From the cell containing the given text, extract its center point as [x, y] coordinate. 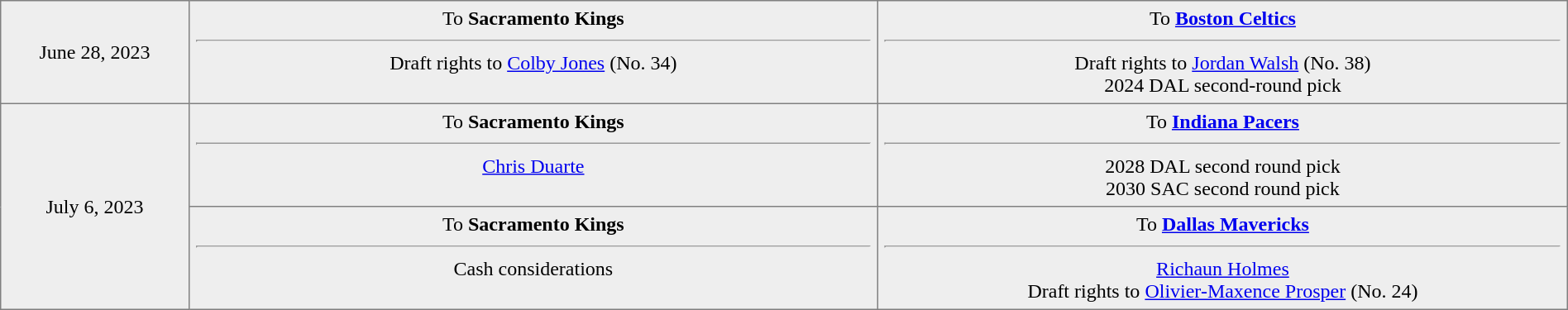
July 6, 2023 [94, 207]
To Dallas MavericksRichaun HolmesDraft rights to Olivier-Maxence Prosper (No. 24) [1223, 258]
To Sacramento KingsChris Duarte [533, 155]
To Sacramento KingsDraft rights to Colby Jones (No. 34) [533, 52]
June 28, 2023 [94, 52]
To Sacramento KingsCash considerations [533, 258]
To Indiana Pacers2028 DAL second round pick2030 SAC second round pick [1223, 155]
To Boston CelticsDraft rights to Jordan Walsh (No. 38)2024 DAL second-round pick [1223, 52]
